Return the (X, Y) coordinate for the center point of the cell that contains the specified text.  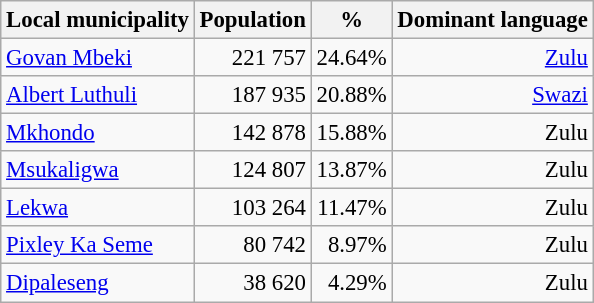
20.88% (352, 95)
11.47% (352, 208)
24.64% (352, 58)
38 620 (252, 283)
221 757 (252, 58)
Swazi (492, 95)
Mkhondo (98, 133)
Local municipality (98, 20)
Govan Mbeki (98, 58)
Msukaligwa (98, 170)
124 807 (252, 170)
Dominant language (492, 20)
Dipaleseng (98, 283)
% (352, 20)
15.88% (352, 133)
80 742 (252, 245)
4.29% (352, 283)
187 935 (252, 95)
13.87% (352, 170)
Lekwa (98, 208)
142 878 (252, 133)
Albert Luthuli (98, 95)
Population (252, 20)
Pixley Ka Seme (98, 245)
103 264 (252, 208)
8.97% (352, 245)
